Output the [x, y] coordinate of the center of the cell containing the given text.  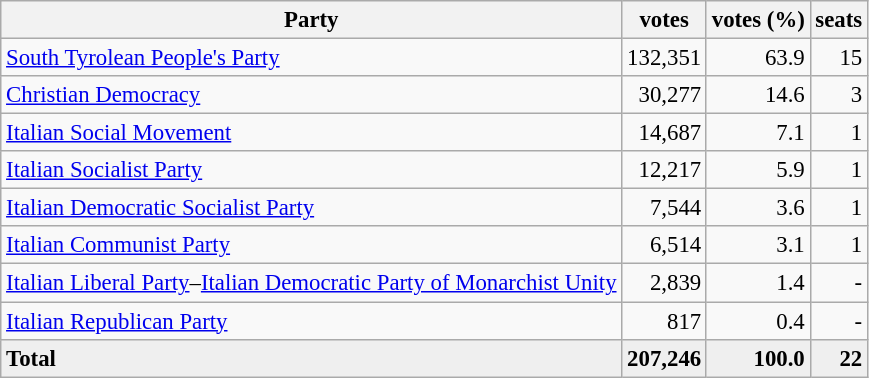
votes [664, 20]
22 [838, 358]
Party [312, 20]
Italian Socialist Party [312, 170]
6,514 [664, 245]
30,277 [664, 95]
14,687 [664, 133]
1.4 [758, 283]
132,351 [664, 58]
votes (%) [758, 20]
South Tyrolean People's Party [312, 58]
15 [838, 58]
Total [312, 358]
14.6 [758, 95]
7.1 [758, 133]
seats [838, 20]
7,544 [664, 208]
3.1 [758, 245]
Italian Social Movement [312, 133]
3.6 [758, 208]
817 [664, 321]
100.0 [758, 358]
0.4 [758, 321]
3 [838, 95]
Italian Republican Party [312, 321]
Christian Democracy [312, 95]
5.9 [758, 170]
63.9 [758, 58]
Italian Democratic Socialist Party [312, 208]
2,839 [664, 283]
Italian Liberal Party–Italian Democratic Party of Monarchist Unity [312, 283]
Italian Communist Party [312, 245]
12,217 [664, 170]
207,246 [664, 358]
